Identify which cell holds the provided text, then report its [x, y] central coordinate. 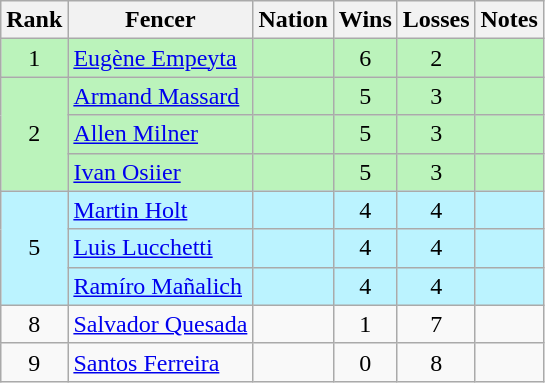
Ramíro Mañalich [160, 286]
Wins [365, 20]
Santos Ferreira [160, 362]
Ivan Osiier [160, 172]
Luis Lucchetti [160, 248]
Nation [293, 20]
Losses [436, 20]
9 [34, 362]
Eugène Empeyta [160, 58]
0 [365, 362]
Armand Massard [160, 96]
7 [436, 324]
Fencer [160, 20]
Notes [509, 20]
Allen Milner [160, 134]
Rank [34, 20]
6 [365, 58]
Martin Holt [160, 210]
Salvador Quesada [160, 324]
